Extract the [x, y] coordinate from the center of the cell holding the provided text.  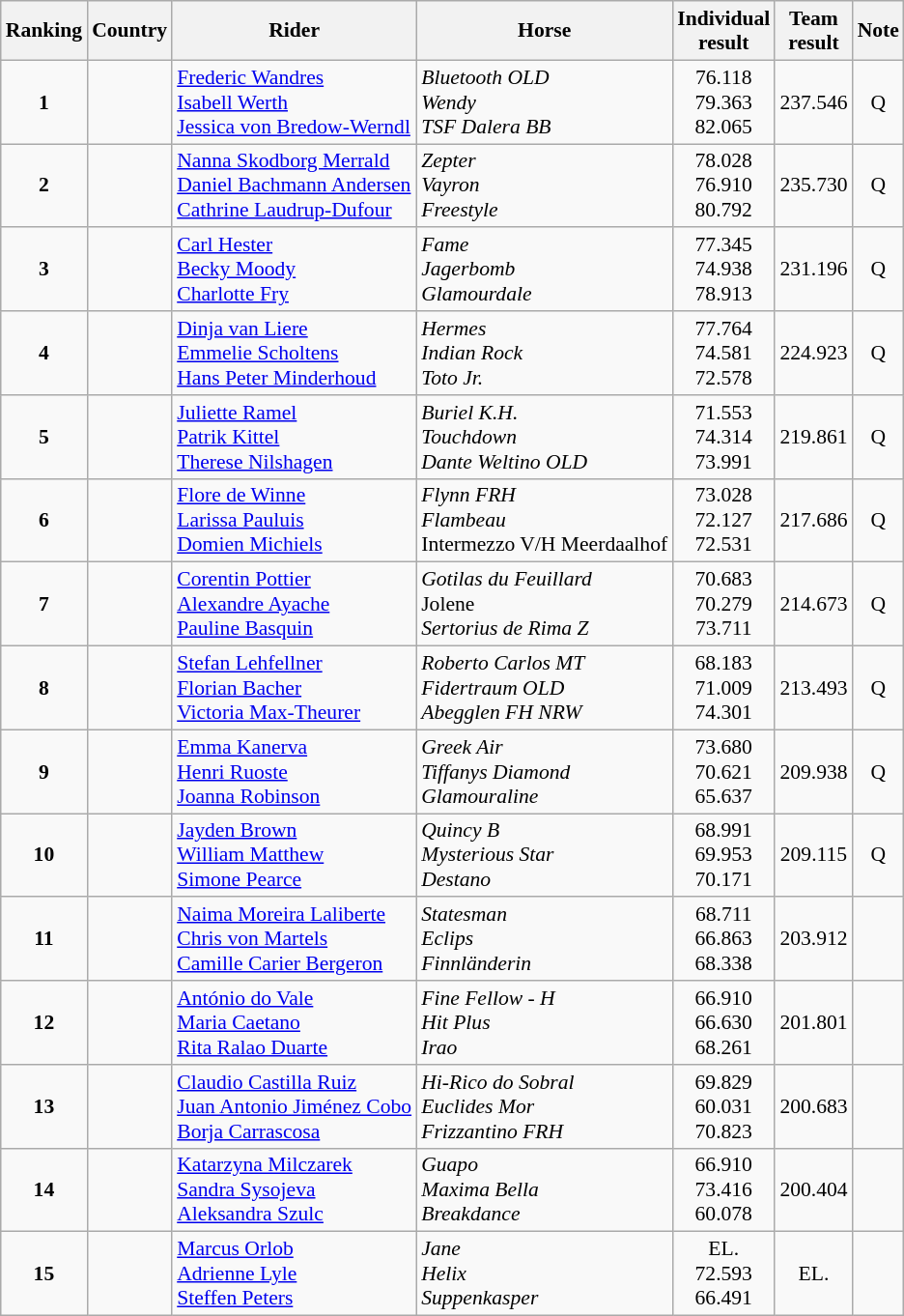
Flynn FRHFlambeauIntermezzo V/H Meerdaalhof [545, 520]
StatesmanEclipsFinnländerin [545, 939]
200.404 [813, 1190]
Teamresult [813, 31]
219.861 [813, 437]
231.196 [813, 271]
Marcus OrlobAdrienne LyleSteffen Peters [294, 1273]
213.493 [813, 688]
António do ValeMaria CaetanoRita Ralao Duarte [294, 1022]
14 [44, 1190]
Quincy BMysterious StarDestano [545, 856]
9 [44, 771]
Jayden BrownWilliam MatthewSimone Pearce [294, 856]
77.76474.58172.578 [723, 354]
GuapoMaxima BellaBreakdance [545, 1190]
4 [44, 354]
FameJagerbombGlamourdale [545, 271]
Hi-Rico do SobralEuclides MorFrizzantino FRH [545, 1107]
Emma KanervaHenri RuosteJoanna Robinson [294, 771]
Frederic WandresIsabell WerthJessica von Bredow-Werndl [294, 102]
EL. [813, 1273]
Corentin PottierAlexandre AyachePauline Basquin [294, 605]
Dinja van LiereEmmelie ScholtensHans Peter Minderhoud [294, 354]
12 [44, 1022]
Nanna Skodborg MerraldDaniel Bachmann AndersenCathrine Laudrup-Dufour [294, 186]
217.686 [813, 520]
15 [44, 1273]
201.801 [813, 1022]
70.68370.27973.711 [723, 605]
73.02872.12772.531 [723, 520]
5 [44, 437]
ZepterVayronFreestyle [545, 186]
6 [44, 520]
Flore de WinneLarissa PauluisDomien Michiels [294, 520]
EL.72.59366.491 [723, 1273]
Country [129, 31]
1 [44, 102]
235.730 [813, 186]
Bluetooth OLDWendyTSF Dalera BB [545, 102]
8 [44, 688]
66.91066.63068.261 [723, 1022]
73.68070.62165.637 [723, 771]
Roberto Carlos MTFidertraum OLDAbegglen FH NRW [545, 688]
Ranking [44, 31]
214.673 [813, 605]
7 [44, 605]
Buriel K.H.TouchdownDante Weltino OLD [545, 437]
Stefan LehfellnerFlorian BacherVictoria Max-Theurer [294, 688]
10 [44, 856]
Carl HesterBecky MoodyCharlotte Fry [294, 271]
68.71166.86368.338 [723, 939]
Fine Fellow - HHit PlusIrao [545, 1022]
Claudio Castilla RuizJuan Antonio Jiménez CoboBorja Carrascosa [294, 1107]
68.18371.00974.301 [723, 688]
JaneHelixSuppenkasper [545, 1273]
3 [44, 271]
76.11879.36382.065 [723, 102]
13 [44, 1107]
209.115 [813, 856]
Naima Moreira LaliberteChris von MartelsCamille Carier Bergeron [294, 939]
203.912 [813, 939]
224.923 [813, 354]
66.91073.41660.078 [723, 1190]
Gotilas du FeuillardJoleneSertorius de Rima Z [545, 605]
11 [44, 939]
Rider [294, 31]
Note [879, 31]
77.34574.93878.913 [723, 271]
Katarzyna MilczarekSandra SysojevaAleksandra Szulc [294, 1190]
200.683 [813, 1107]
HermesIndian RockToto Jr. [545, 354]
2 [44, 186]
78.02876.91080.792 [723, 186]
Individualresult [723, 31]
Horse [545, 31]
Juliette RamelPatrik KittelTherese Nilshagen [294, 437]
237.546 [813, 102]
Greek AirTiffanys DiamondGlamouraline [545, 771]
71.55374.31473.991 [723, 437]
209.938 [813, 771]
69.82960.03170.823 [723, 1107]
68.99169.95370.171 [723, 856]
